Locate the cell with the specified text and output its [X, Y] center coordinate. 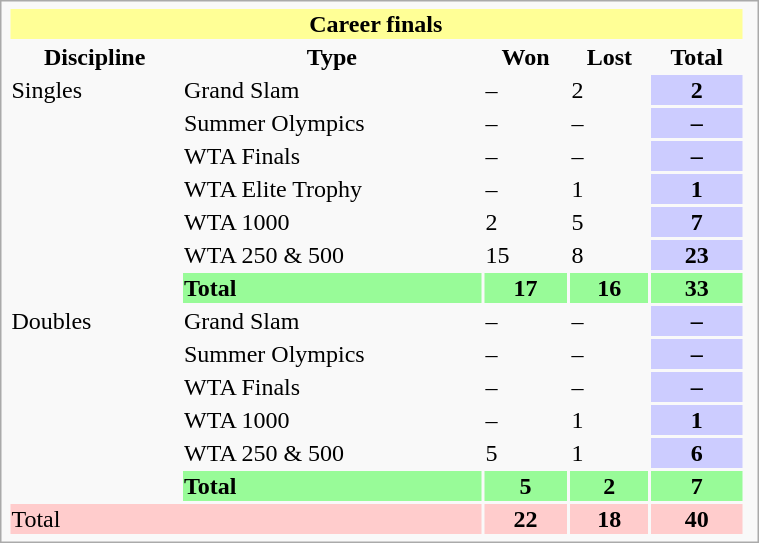
33 [697, 288]
22 [526, 519]
15 [526, 255]
16 [610, 288]
Type [332, 57]
Lost [610, 57]
Doubles [95, 404]
40 [697, 519]
Career finals [376, 24]
23 [697, 255]
Discipline [95, 57]
Won [526, 57]
18 [610, 519]
WTA Elite Trophy [332, 189]
Singles [95, 189]
6 [697, 453]
8 [610, 255]
17 [526, 288]
